Locate the cell with the specified text and output its (X, Y) center coordinate. 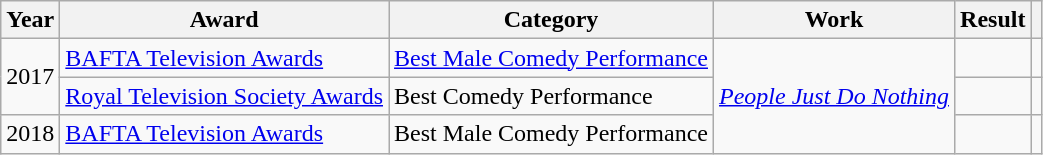
Category (552, 20)
Royal Television Society Awards (224, 96)
Work (834, 20)
2018 (30, 134)
2017 (30, 77)
Year (30, 20)
People Just Do Nothing (834, 96)
Award (224, 20)
Result (993, 20)
Best Comedy Performance (552, 96)
